Capture the cell that displays the provided text and extract its [x, y] central coordinate. 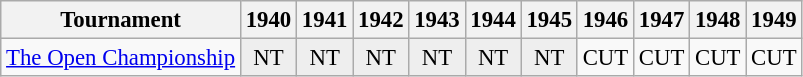
1942 [381, 20]
1941 [325, 20]
1940 [268, 20]
1946 [605, 20]
1948 [718, 20]
1945 [549, 20]
1944 [493, 20]
1949 [774, 20]
1947 [661, 20]
1943 [437, 20]
The Open Championship [121, 58]
Tournament [121, 20]
